Detect which cell encompasses the target text, then output its (x, y) center coordinate. 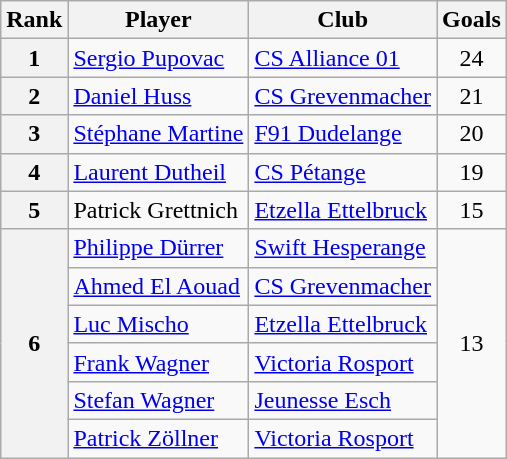
CS Pétange (343, 172)
24 (472, 58)
19 (472, 172)
2 (34, 96)
Jeunesse Esch (343, 400)
Rank (34, 20)
1 (34, 58)
Luc Mischo (158, 324)
Patrick Zöllner (158, 438)
Swift Hesperange (343, 248)
Patrick Grettnich (158, 210)
15 (472, 210)
Ahmed El Aouad (158, 286)
Laurent Dutheil (158, 172)
6 (34, 343)
Club (343, 20)
4 (34, 172)
Daniel Huss (158, 96)
F91 Dudelange (343, 134)
Stéphane Martine (158, 134)
Sergio Pupovac (158, 58)
Goals (472, 20)
21 (472, 96)
CS Alliance 01 (343, 58)
3 (34, 134)
Stefan Wagner (158, 400)
Frank Wagner (158, 362)
20 (472, 134)
Philippe Dürrer (158, 248)
13 (472, 343)
Player (158, 20)
5 (34, 210)
